Extract the (x, y) coordinate from the center of the cell holding the provided text.  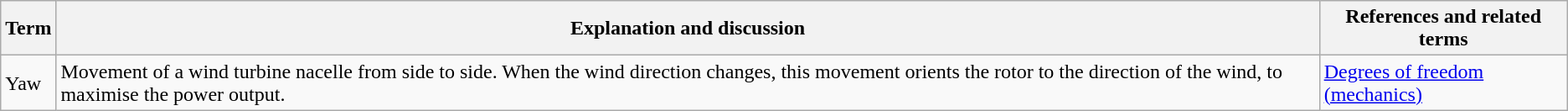
Yaw (28, 82)
References and related terms (1443, 29)
Term (28, 29)
Degrees of freedom (mechanics) (1443, 82)
Explanation and discussion (688, 29)
